For the text-containing cell, return its midpoint in (x, y) coordinate format. 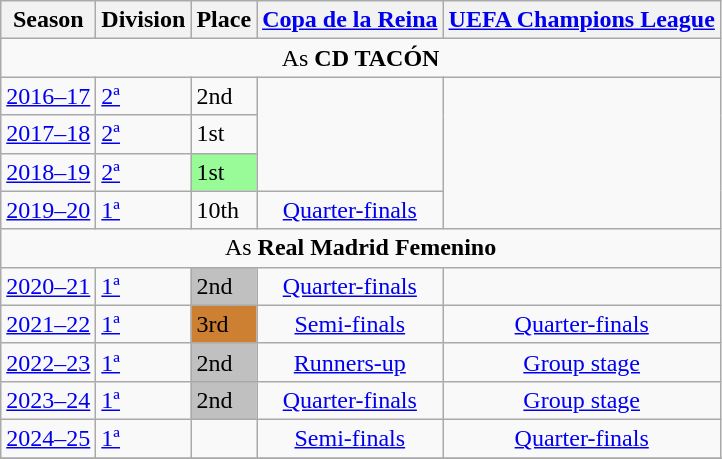
3rd (224, 324)
As Real Madrid Femenino (361, 248)
Runners-up (350, 362)
2024–25 (48, 438)
Place (224, 20)
Season (48, 20)
10th (224, 210)
Copa de la Reina (350, 20)
2017–18 (48, 134)
2020–21 (48, 286)
2023–24 (48, 400)
2016–17 (48, 96)
2019–20 (48, 210)
2021–22 (48, 324)
2018–19 (48, 172)
As CD TACÓN (361, 58)
Division (144, 20)
2022–23 (48, 362)
UEFA Champions League (582, 20)
